Output the [X, Y] coordinate of the center of the cell containing the given text.  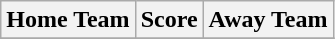
Away Team [268, 20]
Home Team [68, 20]
Score [169, 20]
